Output the [x, y] coordinate of the center of the cell containing the given text.  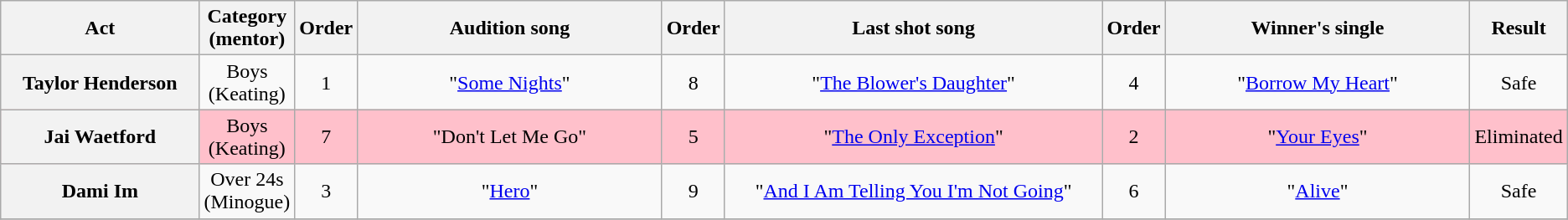
Over 24s (Minogue) [247, 191]
"The Only Exception" [913, 137]
3 [327, 191]
Winner's single [1318, 28]
Last shot song [913, 28]
4 [1134, 82]
7 [327, 137]
Dami Im [101, 191]
"Don't Let Me Go" [509, 137]
Act [101, 28]
Jai Waetford [101, 137]
2 [1134, 137]
Taylor Henderson [101, 82]
Audition song [509, 28]
"Hero" [509, 191]
"Your Eyes" [1318, 137]
Result [1519, 28]
Eliminated [1519, 137]
"Alive" [1318, 191]
1 [327, 82]
Category (mentor) [247, 28]
"And I Am Telling You I'm Not Going" [913, 191]
5 [694, 137]
"Borrow My Heart" [1318, 82]
9 [694, 191]
8 [694, 82]
6 [1134, 191]
"Some Nights" [509, 82]
"The Blower's Daughter" [913, 82]
